Provide the [x, y] coordinate of the cell's center where the given text is located.  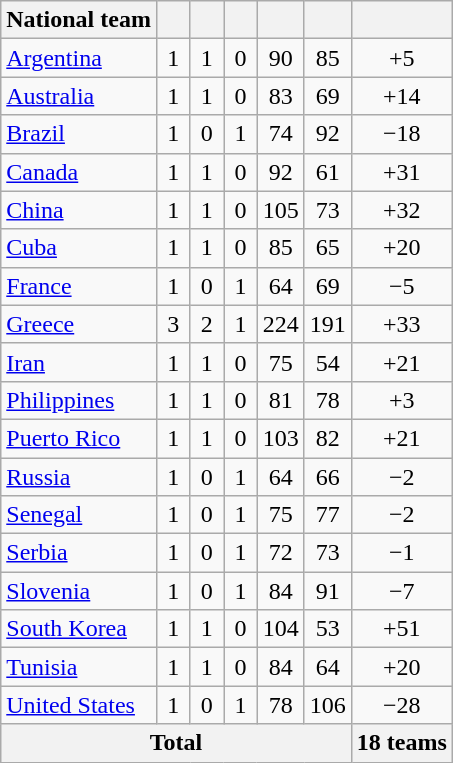
United States [79, 705]
Tunisia [79, 667]
+31 [402, 172]
Serbia [79, 553]
National team [79, 20]
81 [280, 400]
82 [328, 438]
Australia [79, 96]
China [79, 210]
72 [280, 553]
90 [280, 58]
Canada [79, 172]
Russia [79, 477]
Puerto Rico [79, 438]
South Korea [79, 629]
−5 [402, 286]
Total [176, 743]
−7 [402, 591]
+32 [402, 210]
54 [328, 362]
105 [280, 210]
Brazil [79, 134]
61 [328, 172]
106 [328, 705]
104 [280, 629]
83 [280, 96]
+33 [402, 324]
+5 [402, 58]
Philippines [79, 400]
3 [173, 324]
France [79, 286]
Iran [79, 362]
18 teams [402, 743]
Slovenia [79, 591]
77 [328, 515]
Senegal [79, 515]
224 [280, 324]
Greece [79, 324]
66 [328, 477]
103 [280, 438]
−18 [402, 134]
74 [280, 134]
−28 [402, 705]
53 [328, 629]
2 [207, 324]
65 [328, 248]
91 [328, 591]
191 [328, 324]
+3 [402, 400]
+51 [402, 629]
+14 [402, 96]
Cuba [79, 248]
Argentina [79, 58]
−1 [402, 553]
